Output the (X, Y) coordinate of the center of the cell containing the given text.  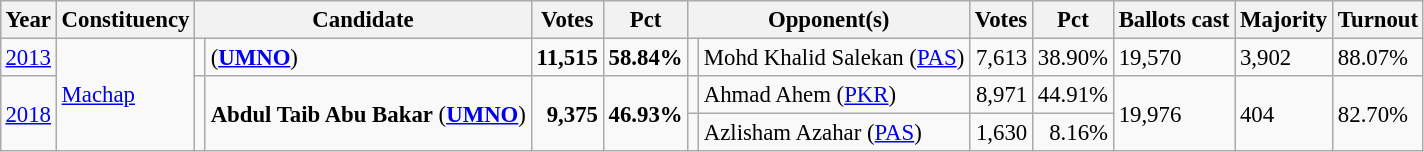
44.91% (1072, 95)
(UMNO) (368, 57)
19,976 (1174, 114)
Machap (125, 94)
11,515 (567, 57)
9,375 (567, 114)
Candidate (363, 20)
58.84% (646, 57)
Ahmad Ahem (PKR) (834, 95)
46.93% (646, 114)
Constituency (125, 20)
Turnout (1378, 20)
Opponent(s) (829, 20)
Azlisham Azahar (PAS) (834, 133)
19,570 (1174, 57)
Majority (1284, 20)
Abdul Taib Abu Bakar (UMNO) (368, 114)
1,630 (1002, 133)
404 (1284, 114)
82.70% (1378, 114)
2018 (28, 114)
2013 (28, 57)
88.07% (1378, 57)
38.90% (1072, 57)
7,613 (1002, 57)
Ballots cast (1174, 20)
8,971 (1002, 95)
3,902 (1284, 57)
8.16% (1072, 133)
Year (28, 20)
Mohd Khalid Salekan (PAS) (834, 57)
